Identify which cell holds the provided text, then report its [x, y] central coordinate. 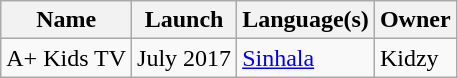
Kidzy [415, 58]
Sinhala [306, 58]
Launch [184, 20]
Owner [415, 20]
Name [66, 20]
A+ Kids TV [66, 58]
Language(s) [306, 20]
July 2017 [184, 58]
